Locate the cell with the specified text and output its [x, y] center coordinate. 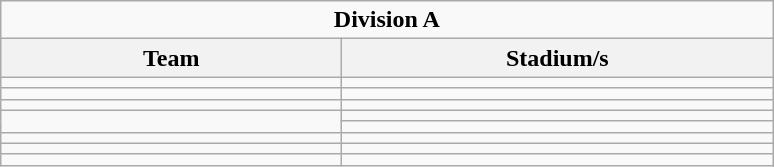
Stadium/s [558, 58]
Division A [387, 20]
Team [172, 58]
